Search for the cell housing the specified text and yield its (X, Y) center coordinate. 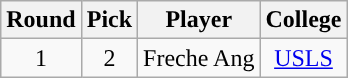
Round (41, 20)
Pick (109, 20)
Freche Ang (199, 58)
College (304, 20)
USLS (304, 58)
1 (41, 58)
2 (109, 58)
Player (199, 20)
